Find where the given text appears and provide that cell's center as (x, y) coordinate. 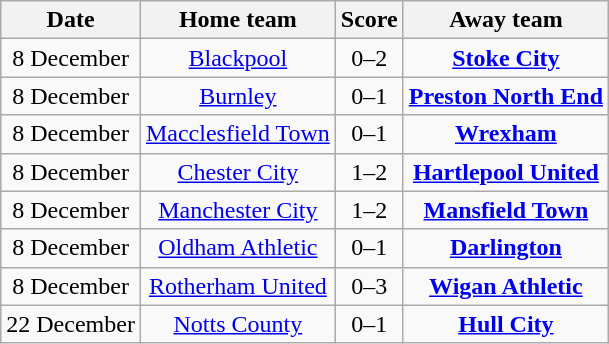
Macclesfield Town (238, 134)
Home team (238, 20)
Rotherham United (238, 286)
Chester City (238, 172)
Preston North End (506, 96)
Stoke City (506, 58)
Darlington (506, 248)
0–2 (369, 58)
Manchester City (238, 210)
Blackpool (238, 58)
22 December (71, 324)
0–3 (369, 286)
Hull City (506, 324)
Wigan Athletic (506, 286)
Wrexham (506, 134)
Mansfield Town (506, 210)
Hartlepool United (506, 172)
Oldham Athletic (238, 248)
Away team (506, 20)
Burnley (238, 96)
Notts County (238, 324)
Date (71, 20)
Score (369, 20)
